Output the (x, y) coordinate of the center of the cell containing the given text.  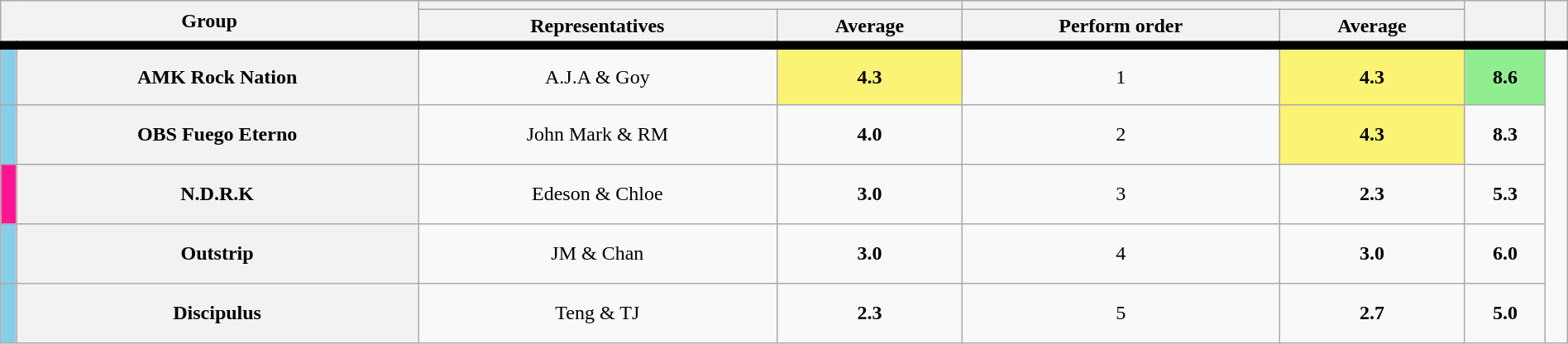
Discipulus (218, 313)
2 (1121, 134)
8.6 (1505, 74)
8.3 (1505, 134)
A.J.A & Goy (598, 74)
N.D.R.K (218, 193)
5 (1121, 313)
4 (1121, 253)
AMK Rock Nation (218, 74)
OBS Fuego Eterno (218, 134)
Perform order (1121, 28)
6.0 (1505, 253)
Group (210, 23)
Representatives (598, 28)
3 (1121, 193)
John Mark & RM (598, 134)
Outstrip (218, 253)
1 (1121, 74)
5.0 (1505, 313)
Teng & TJ (598, 313)
5.3 (1505, 193)
JM & Chan (598, 253)
4.0 (870, 134)
2.7 (1373, 313)
Edeson & Chloe (598, 193)
